Return the (X, Y) coordinate for the center point of the cell that contains the specified text.  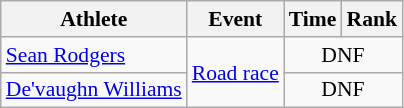
De'vaughn Williams (94, 90)
Sean Rodgers (94, 55)
Event (236, 19)
Rank (372, 19)
Athlete (94, 19)
Time (313, 19)
Road race (236, 72)
